Extract the (x, y) coordinate from the center of the cell holding the provided text.  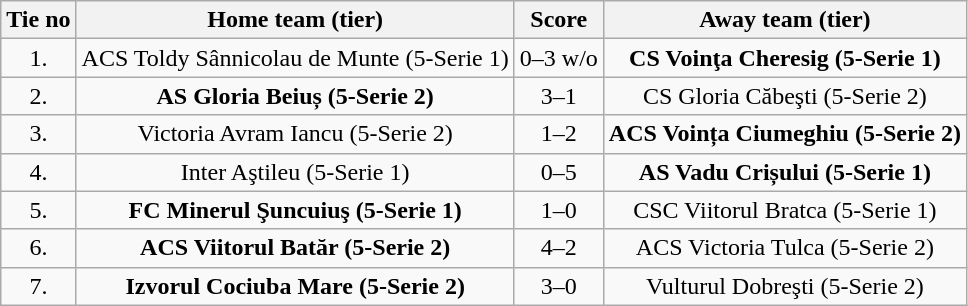
Victoria Avram Iancu (5-Serie 2) (295, 134)
AS Gloria Beiuș (5-Serie 2) (295, 96)
3. (38, 134)
Tie no (38, 20)
CS Voinţa Cheresig (5-Serie 1) (784, 58)
1–2 (558, 134)
CS Gloria Căbeşti (5-Serie 2) (784, 96)
Away team (tier) (784, 20)
2. (38, 96)
AS Vadu Crișului (5-Serie 1) (784, 172)
3–0 (558, 286)
4–2 (558, 248)
7. (38, 286)
ACS Viitorul Batăr (5-Serie 2) (295, 248)
Izvorul Cociuba Mare (5-Serie 2) (295, 286)
Vulturul Dobreşti (5-Serie 2) (784, 286)
ACS Toldy Sânnicolau de Munte (5-Serie 1) (295, 58)
Home team (tier) (295, 20)
Score (558, 20)
6. (38, 248)
ACS Victoria Tulca (5-Serie 2) (784, 248)
FC Minerul Şuncuiuş (5-Serie 1) (295, 210)
ACS Voința Ciumeghiu (5-Serie 2) (784, 134)
3–1 (558, 96)
Inter Aştileu (5-Serie 1) (295, 172)
0–5 (558, 172)
0–3 w/o (558, 58)
5. (38, 210)
4. (38, 172)
1–0 (558, 210)
CSC Viitorul Bratca (5-Serie 1) (784, 210)
1. (38, 58)
